Determine the (X, Y) coordinate at the center of the cell enclosing the given text.  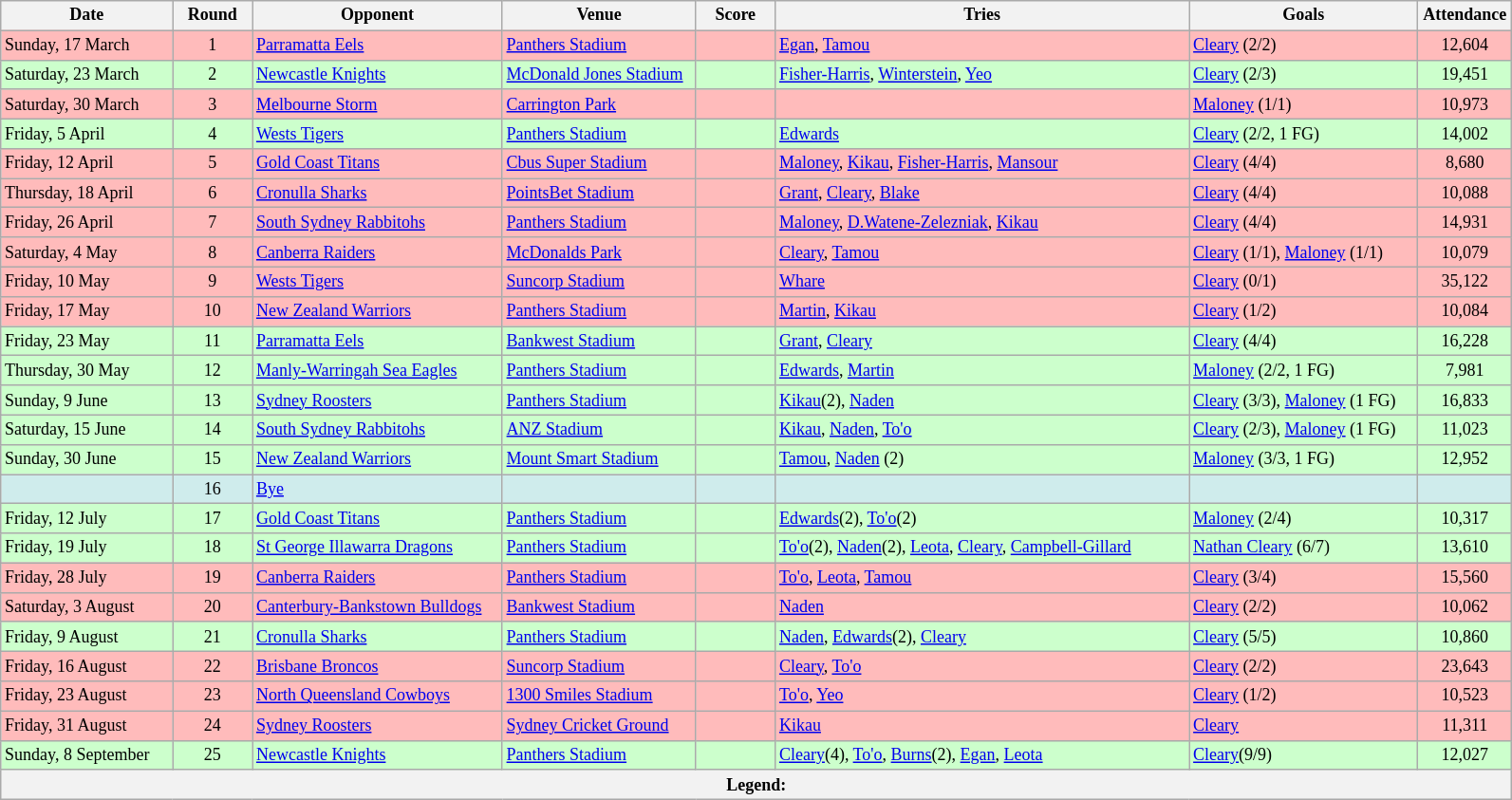
24 (213, 725)
Martin, Kikau (982, 311)
13,610 (1465, 549)
10,523 (1465, 697)
North Queensland Cowboys (378, 697)
23,643 (1465, 666)
Maloney (3/3, 1 FG) (1304, 459)
Friday, 9 August (87, 636)
Friday, 19 July (87, 549)
Maloney (1/1) (1304, 104)
Kikau, Naden, To'o (982, 429)
4 (213, 133)
Saturday, 23 March (87, 74)
Edwards, Martin (982, 370)
Round (213, 15)
Saturday, 3 August (87, 607)
Egan, Tamou (982, 46)
Date (87, 15)
Kikau (982, 725)
16,833 (1465, 400)
Score (736, 15)
Friday, 31 August (87, 725)
Naden (982, 607)
10,860 (1465, 636)
Cleary, Tamou (982, 252)
15 (213, 459)
23 (213, 697)
10,079 (1465, 252)
Sydney Cricket Ground (599, 725)
Friday, 12 April (87, 163)
19,451 (1465, 74)
Cleary (2/3), Maloney (1 FG) (1304, 429)
12,604 (1465, 46)
18 (213, 549)
Saturday, 30 March (87, 104)
Saturday, 4 May (87, 252)
20 (213, 607)
Bye (378, 490)
Saturday, 15 June (87, 429)
Friday, 23 August (87, 697)
10,088 (1465, 194)
12 (213, 370)
17 (213, 518)
Goals (1304, 15)
Cleary (3/3), Maloney (1 FG) (1304, 400)
1 (213, 46)
21 (213, 636)
Thursday, 18 April (87, 194)
10,084 (1465, 311)
Friday, 26 April (87, 222)
7,981 (1465, 370)
16,228 (1465, 342)
Friday, 23 May (87, 342)
12,952 (1465, 459)
Nathan Cleary (6/7) (1304, 549)
Sunday, 8 September (87, 755)
To'o, Yeo (982, 697)
Cleary (1304, 725)
Cleary (3/4) (1304, 577)
7 (213, 222)
Attendance (1465, 15)
Friday, 16 August (87, 666)
Cleary, To'o (982, 666)
To'o(2), Naden(2), Leota, Cleary, Campbell-Gillard (982, 549)
Sunday, 9 June (87, 400)
Cleary (1/1), Maloney (1/1) (1304, 252)
14,002 (1465, 133)
Sunday, 17 March (87, 46)
Cbus Super Stadium (599, 163)
11,023 (1465, 429)
1300 Smiles Stadium (599, 697)
19 (213, 577)
Cleary (5/5) (1304, 636)
13 (213, 400)
St George Illawarra Dragons (378, 549)
Friday, 17 May (87, 311)
2 (213, 74)
PointsBet Stadium (599, 194)
14,931 (1465, 222)
McDonald Jones Stadium (599, 74)
Edwards (982, 133)
8 (213, 252)
Grant, Cleary, Blake (982, 194)
Cleary(4), To'o, Burns(2), Egan, Leota (982, 755)
Cleary(9/9) (1304, 755)
Grant, Cleary (982, 342)
Naden, Edwards(2), Cleary (982, 636)
Maloney, Kikau, Fisher-Harris, Mansour (982, 163)
To'o, Leota, Tamou (982, 577)
10 (213, 311)
9 (213, 281)
Thursday, 30 May (87, 370)
Carrington Park (599, 104)
3 (213, 104)
14 (213, 429)
Kikau(2), Naden (982, 400)
11 (213, 342)
Maloney (2/2, 1 FG) (1304, 370)
Friday, 28 July (87, 577)
10,317 (1465, 518)
5 (213, 163)
16 (213, 490)
Legend: (756, 784)
35,122 (1465, 281)
10,973 (1465, 104)
Canterbury-Bankstown Bulldogs (378, 607)
6 (213, 194)
Brisbane Broncos (378, 666)
Friday, 5 April (87, 133)
22 (213, 666)
25 (213, 755)
10,062 (1465, 607)
15,560 (1465, 577)
Cleary (2/2, 1 FG) (1304, 133)
Tamou, Naden (2) (982, 459)
ANZ Stadium (599, 429)
Friday, 12 July (87, 518)
McDonalds Park (599, 252)
Mount Smart Stadium (599, 459)
Tries (982, 15)
Cleary (0/1) (1304, 281)
Friday, 10 May (87, 281)
Melbourne Storm (378, 104)
Cleary (2/3) (1304, 74)
Fisher-Harris, Winterstein, Yeo (982, 74)
Opponent (378, 15)
Manly-Warringah Sea Eagles (378, 370)
Whare (982, 281)
Maloney (2/4) (1304, 518)
Sunday, 30 June (87, 459)
11,311 (1465, 725)
Edwards(2), To'o(2) (982, 518)
Venue (599, 15)
Maloney, D.Watene-Zelezniak, Kikau (982, 222)
12,027 (1465, 755)
8,680 (1465, 163)
